Return [x, y] of the center of cell containing provided text 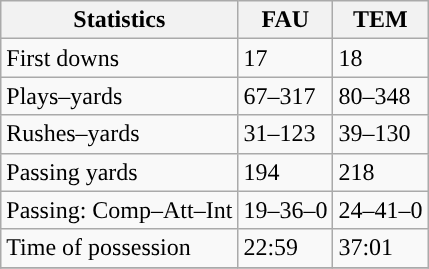
67–317 [286, 96]
24–41–0 [380, 210]
Plays–yards [120, 96]
80–348 [380, 96]
37:01 [380, 248]
19–36–0 [286, 210]
39–130 [380, 134]
FAU [286, 20]
Rushes–yards [120, 134]
Passing: Comp–Att–Int [120, 210]
194 [286, 172]
31–123 [286, 134]
TEM [380, 20]
Time of possession [120, 248]
18 [380, 58]
22:59 [286, 248]
Passing yards [120, 172]
218 [380, 172]
First downs [120, 58]
Statistics [120, 20]
17 [286, 58]
